Find where the given text appears and provide that cell's center as [x, y] coordinate. 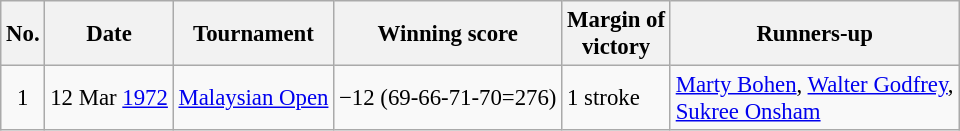
1 stroke [616, 98]
Marty Bohen, Walter Godfrey, Sukree Onsham [814, 98]
Tournament [254, 34]
Winning score [448, 34]
Date [109, 34]
Runners-up [814, 34]
Margin ofvictory [616, 34]
12 Mar 1972 [109, 98]
Malaysian Open [254, 98]
No. [23, 34]
1 [23, 98]
−12 (69-66-71-70=276) [448, 98]
